Find where the given text appears and provide that cell's center as [X, Y] coordinate. 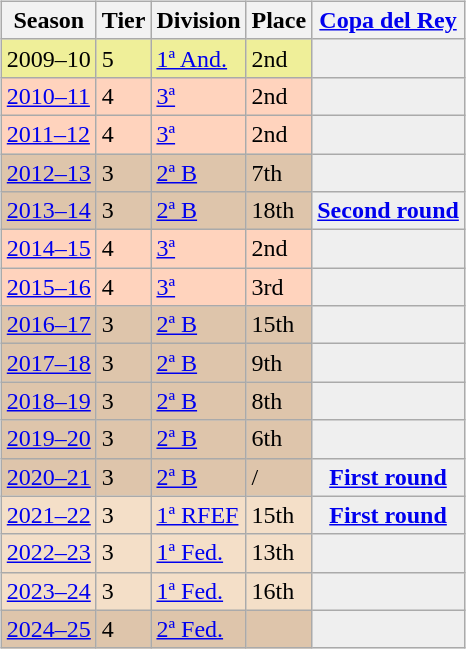
16th [279, 591]
5 [124, 58]
3rd [279, 287]
2016–17 [48, 325]
13th [279, 553]
2013–14 [48, 211]
Place [279, 20]
2011–12 [48, 134]
2015–16 [48, 287]
9th [279, 363]
2020–21 [48, 477]
1ª And. [198, 58]
Second round [388, 211]
2014–15 [48, 249]
8th [279, 401]
2023–24 [48, 591]
2021–22 [48, 515]
7th [279, 173]
2019–20 [48, 439]
2012–13 [48, 173]
2018–19 [48, 401]
2ª Fed. [198, 629]
Division [198, 20]
Copa del Rey [388, 20]
2017–18 [48, 363]
2009–10 [48, 58]
2024–25 [48, 629]
Season [48, 20]
Tier [124, 20]
2010–11 [48, 96]
2022–23 [48, 553]
/ [279, 477]
6th [279, 439]
18th [279, 211]
1ª RFEF [198, 515]
